Find where the given text appears and provide that cell's center as [X, Y] coordinate. 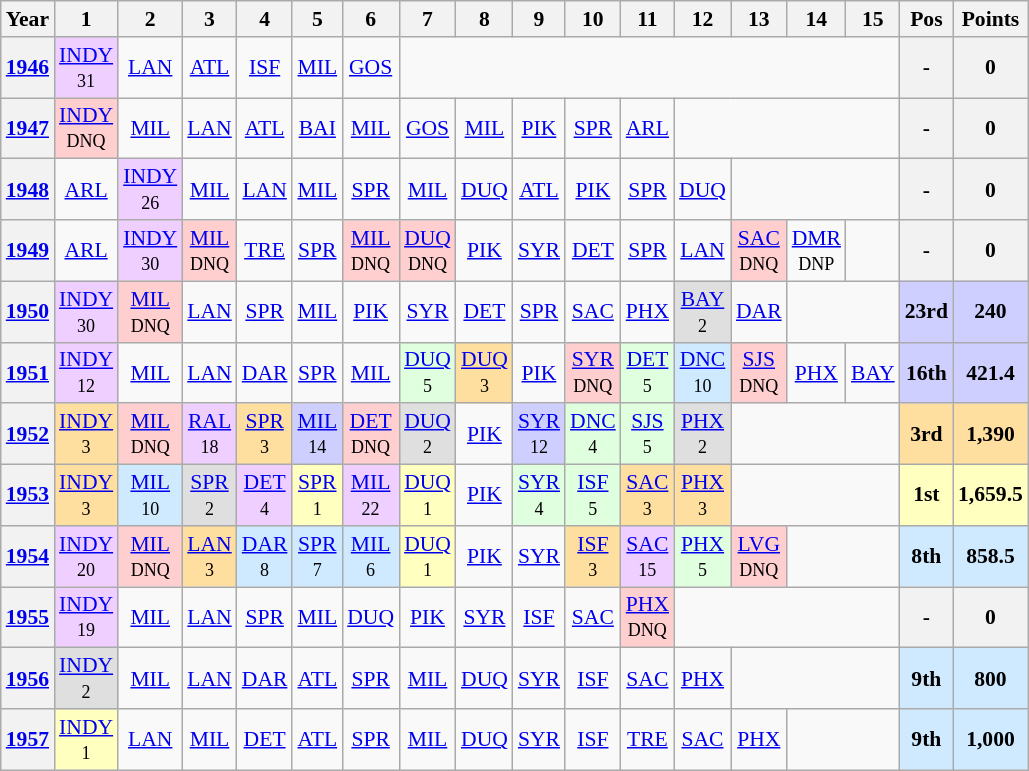
1957 [28, 740]
13 [759, 19]
SPR2 [209, 496]
ISF5 [593, 496]
DET5 [648, 372]
BAY2 [702, 312]
SJSDNQ [759, 372]
800 [990, 678]
1947 [28, 128]
INDY26 [150, 190]
DAR8 [265, 556]
15 [873, 19]
INDY12 [86, 372]
12 [702, 19]
DNC10 [702, 372]
10 [593, 19]
421.4 [990, 372]
240 [990, 312]
1st [926, 496]
16th [926, 372]
3 [209, 19]
MIL14 [317, 434]
SACDNQ [759, 250]
8 [484, 19]
Year [28, 19]
SPR3 [265, 434]
1956 [28, 678]
RAL18 [209, 434]
1,659.5 [990, 496]
14 [816, 19]
1,000 [990, 740]
SYRDNQ [593, 372]
MIL6 [370, 556]
2 [150, 19]
PHX3 [702, 496]
INDY19 [86, 618]
BAI [317, 128]
1946 [28, 68]
9 [539, 19]
858.5 [990, 556]
LVGDNQ [759, 556]
1 [86, 19]
SYR4 [539, 496]
DUQDNQ [428, 250]
3rd [926, 434]
MIL10 [150, 496]
1953 [28, 496]
1955 [28, 618]
1951 [28, 372]
SJS5 [648, 434]
1948 [28, 190]
1954 [28, 556]
DNC4 [593, 434]
LAN3 [209, 556]
1949 [28, 250]
INDY2 [86, 678]
1950 [28, 312]
DUQ5 [428, 372]
PHX2 [702, 434]
INDYDNQ [86, 128]
DUQ2 [428, 434]
1,390 [990, 434]
BAY [873, 372]
SAC15 [648, 556]
INDY20 [86, 556]
Pos [926, 19]
MIL22 [370, 496]
23rd [926, 312]
ISF3 [593, 556]
DUQ3 [484, 372]
Points [990, 19]
PHXDNQ [648, 618]
8th [926, 556]
11 [648, 19]
SYR12 [539, 434]
INDY1 [86, 740]
1952 [28, 434]
SAC3 [648, 496]
4 [265, 19]
6 [370, 19]
5 [317, 19]
DET4 [265, 496]
DETDNQ [370, 434]
INDY31 [86, 68]
PHX5 [702, 556]
SPR7 [317, 556]
SPR1 [317, 496]
7 [428, 19]
DMRDNP [816, 250]
